Return (x, y) of the center of cell containing provided text 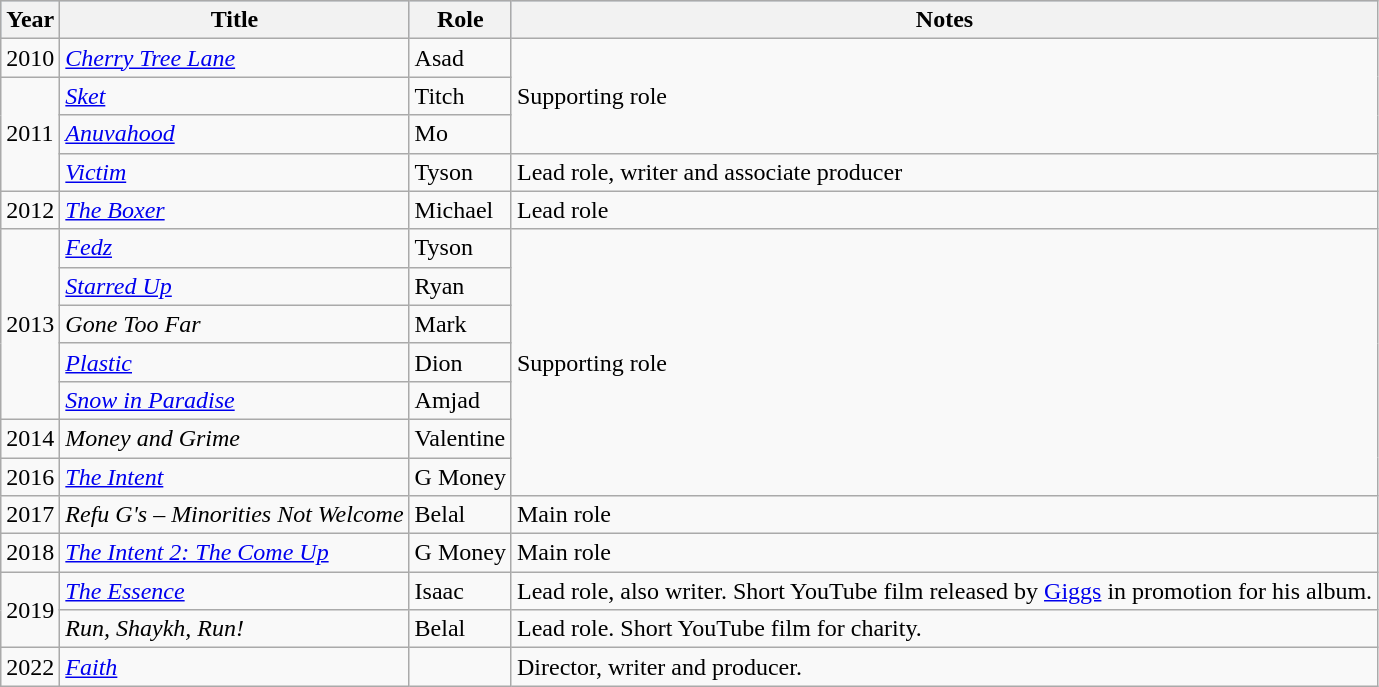
2013 (30, 324)
Notes (944, 20)
Director, writer and producer. (944, 667)
Victim (234, 172)
Mo (460, 134)
Isaac (460, 591)
The Essence (234, 591)
Title (234, 20)
Cherry Tree Lane (234, 58)
Titch (460, 96)
Faith (234, 667)
2022 (30, 667)
Snow in Paradise (234, 400)
Asad (460, 58)
Lead role, also writer. Short YouTube film released by Giggs in promotion for his album. (944, 591)
Lead role (944, 210)
2017 (30, 515)
2018 (30, 553)
2012 (30, 210)
Plastic (234, 362)
Year (30, 20)
Refu G's – Minorities Not Welcome (234, 515)
Valentine (460, 438)
Role (460, 20)
The Intent (234, 477)
Run, Shaykh, Run! (234, 629)
Michael (460, 210)
Amjad (460, 400)
Money and Grime (234, 438)
Ryan (460, 286)
2016 (30, 477)
Anuvahood (234, 134)
The Intent 2: The Come Up (234, 553)
Mark (460, 324)
Lead role, writer and associate producer (944, 172)
Fedz (234, 248)
Gone Too Far (234, 324)
2014 (30, 438)
Lead role. Short YouTube film for charity. (944, 629)
Starred Up (234, 286)
Dion (460, 362)
Sket (234, 96)
The Boxer (234, 210)
2011 (30, 134)
2019 (30, 610)
2010 (30, 58)
